Provide the [x, y] coordinate of the cell's center where the given text is located.  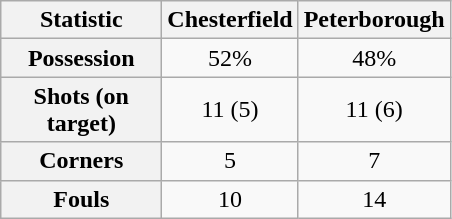
Statistic [82, 20]
10 [230, 199]
Shots (on target) [82, 110]
Corners [82, 161]
Peterborough [374, 20]
52% [230, 58]
14 [374, 199]
48% [374, 58]
Possession [82, 58]
Fouls [82, 199]
Chesterfield [230, 20]
11 (5) [230, 110]
11 (6) [374, 110]
5 [230, 161]
7 [374, 161]
